Return the (x, y) coordinate for the center point of the cell that contains the specified text.  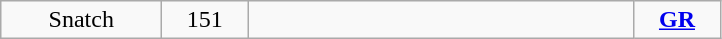
Snatch (82, 20)
151 (205, 20)
GR (677, 20)
